Scan for the cell matching the given text and deliver its [x, y] coordinate at center. 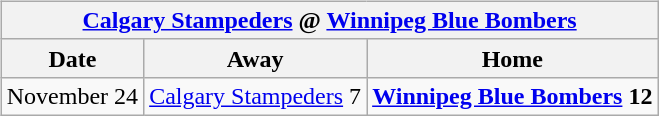
Winnipeg Blue Bombers 12 [512, 96]
November 24 [72, 96]
Date [72, 58]
Home [512, 58]
Calgary Stampeders @ Winnipeg Blue Bombers [330, 20]
Away [256, 58]
Calgary Stampeders 7 [256, 96]
